Capture the cell that displays the provided text and extract its [x, y] central coordinate. 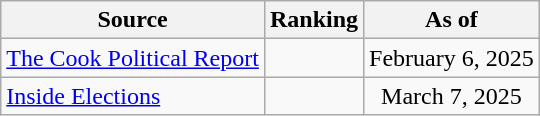
As of [452, 20]
Inside Elections [133, 96]
March 7, 2025 [452, 96]
Ranking [314, 20]
The Cook Political Report [133, 58]
February 6, 2025 [452, 58]
Source [133, 20]
